Find where the given text appears and provide that cell's center as (x, y) coordinate. 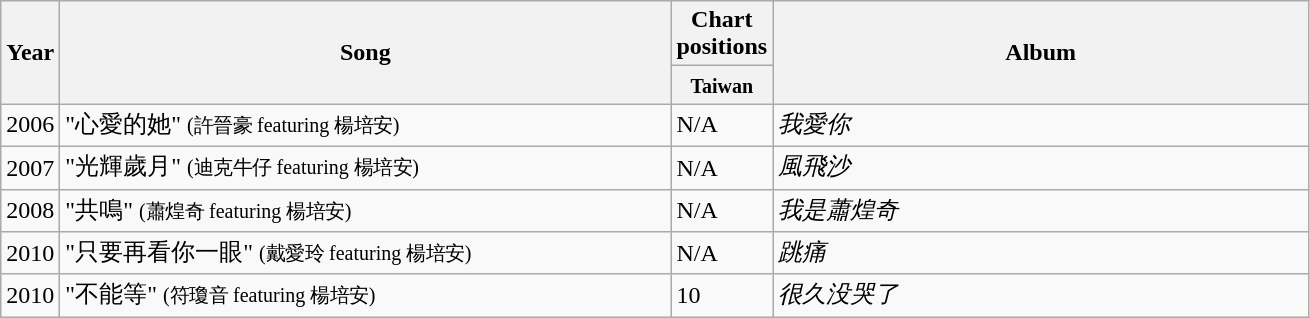
10 (722, 296)
"光輝歲月" (迪克牛仔 featuring 楊培安) (366, 168)
我是蕭煌奇 (1041, 210)
2006 (30, 126)
Chart positions (722, 34)
Song (366, 52)
很久没哭了 (1041, 296)
Album (1041, 52)
"共鳴" (蕭煌奇 featuring 楊培安) (366, 210)
"只要再看你一眼" (戴愛玲 featuring 楊培安) (366, 254)
Year (30, 52)
Taiwan (722, 85)
2008 (30, 210)
跳痛 (1041, 254)
風飛沙 (1041, 168)
2007 (30, 168)
"心愛的她" (許晉豪 featuring 楊培安) (366, 126)
"不能等" (符瓊音 featuring 楊培安) (366, 296)
我愛你 (1041, 126)
